Return [X, Y] of the center of cell containing provided text 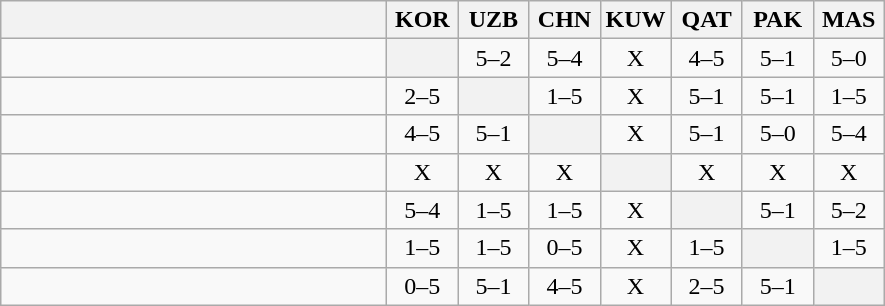
KOR [422, 20]
PAK [778, 20]
CHN [564, 20]
KUW [636, 20]
MAS [848, 20]
UZB [494, 20]
QAT [706, 20]
